Pinpoint the cell where the given text exists, returning its [x, y] midpoint coordinate. 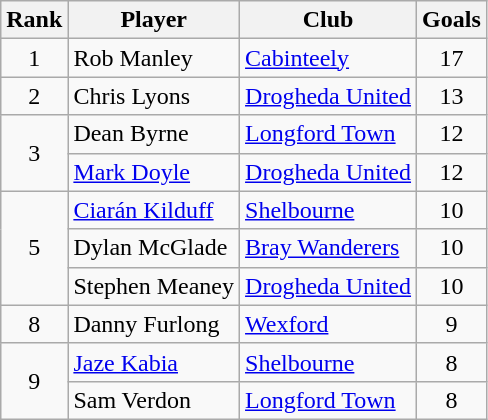
Goals [452, 20]
Bray Wanderers [328, 248]
13 [452, 96]
Dean Byrne [154, 134]
Dylan McGlade [154, 248]
Jaze Kabia [154, 362]
3 [34, 153]
Rank [34, 20]
Mark Doyle [154, 172]
Player [154, 20]
1 [34, 58]
Danny Furlong [154, 324]
Club [328, 20]
17 [452, 58]
Stephen Meaney [154, 286]
Chris Lyons [154, 96]
Wexford [328, 324]
Sam Verdon [154, 400]
Cabinteely [328, 58]
5 [34, 248]
Ciarán Kilduff [154, 210]
2 [34, 96]
Rob Manley [154, 58]
